Scan for the cell matching the given text and deliver its (x, y) coordinate at center. 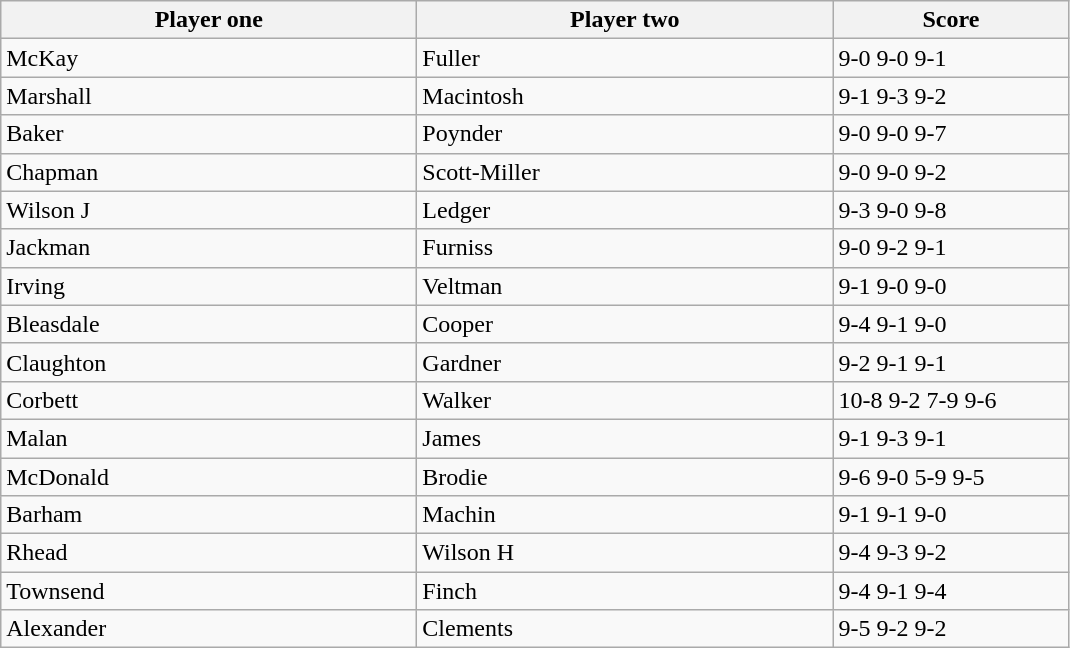
Player two (625, 20)
Cooper (625, 324)
Marshall (209, 96)
Brodie (625, 477)
McDonald (209, 477)
Barham (209, 515)
9-4 9-1 9-0 (951, 324)
9-6 9-0 5-9 9-5 (951, 477)
Scott-Miller (625, 172)
9-0 9-0 9-1 (951, 58)
Wilson J (209, 210)
Rhead (209, 553)
Corbett (209, 400)
Poynder (625, 134)
Malan (209, 438)
9-1 9-1 9-0 (951, 515)
9-4 9-1 9-4 (951, 591)
James (625, 438)
9-5 9-2 9-2 (951, 629)
9-1 9-3 9-1 (951, 438)
Alexander (209, 629)
Chapman (209, 172)
Baker (209, 134)
9-0 9-0 9-2 (951, 172)
9-1 9-3 9-2 (951, 96)
Townsend (209, 591)
Furniss (625, 248)
10-8 9-2 7-9 9-6 (951, 400)
Fuller (625, 58)
9-1 9-0 9-0 (951, 286)
Ledger (625, 210)
McKay (209, 58)
9-0 9-0 9-7 (951, 134)
Clements (625, 629)
9-4 9-3 9-2 (951, 553)
Bleasdale (209, 324)
Macintosh (625, 96)
Claughton (209, 362)
9-0 9-2 9-1 (951, 248)
Wilson H (625, 553)
Score (951, 20)
Veltman (625, 286)
Gardner (625, 362)
Walker (625, 400)
Finch (625, 591)
9-3 9-0 9-8 (951, 210)
Machin (625, 515)
Irving (209, 286)
Player one (209, 20)
Jackman (209, 248)
9-2 9-1 9-1 (951, 362)
